Return the (X, Y) coordinate for the center point of the cell that contains the specified text.  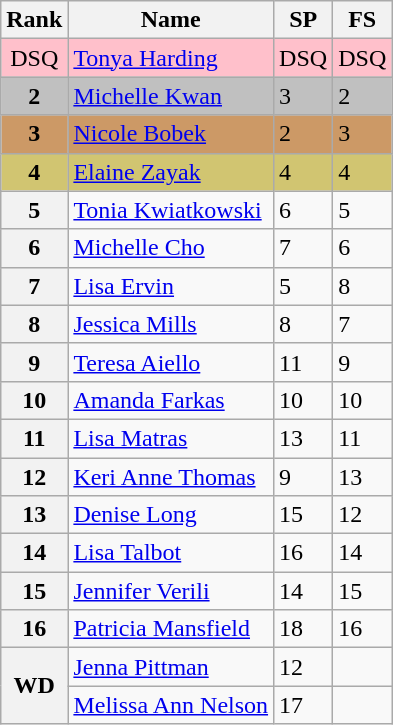
Teresa Aiello (171, 362)
Michelle Kwan (171, 96)
WD (34, 686)
SP (304, 20)
Rank (34, 20)
Nicole Bobek (171, 134)
Lisa Matras (171, 438)
Keri Anne Thomas (171, 477)
Patricia Mansfield (171, 629)
Jenna Pittman (171, 667)
Amanda Farkas (171, 400)
17 (304, 705)
FS (362, 20)
Tonya Harding (171, 58)
Jennifer Verili (171, 591)
Melissa Ann Nelson (171, 705)
Jessica Mills (171, 324)
Tonia Kwiatkowski (171, 210)
Denise Long (171, 515)
18 (304, 629)
Name (171, 20)
Lisa Talbot (171, 553)
Lisa Ervin (171, 286)
Michelle Cho (171, 248)
Elaine Zayak (171, 172)
